Output the (x, y) coordinate of the center of the cell containing the given text.  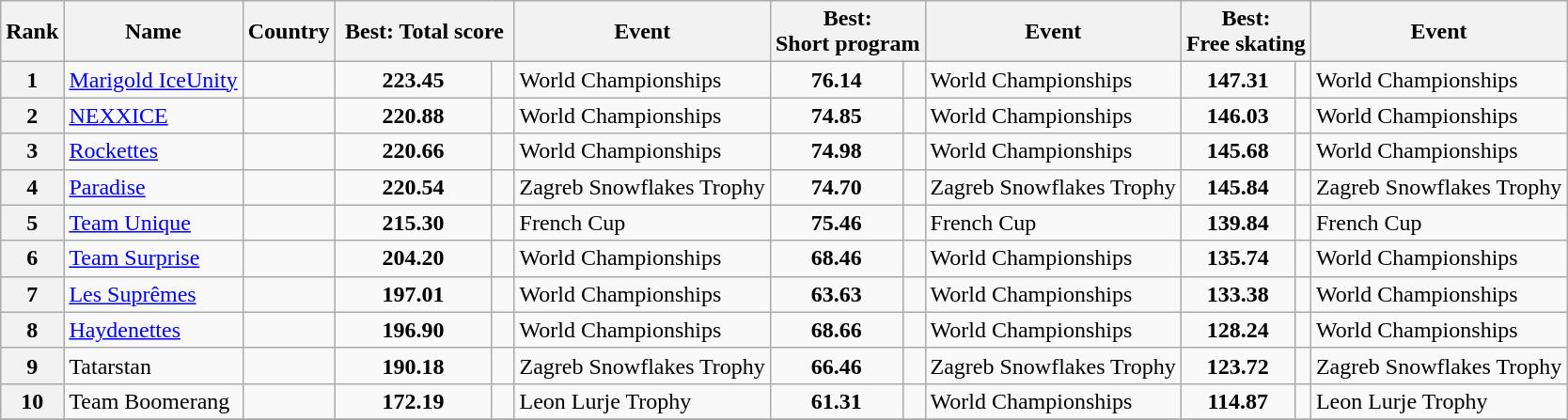
74.70 (837, 187)
Team Unique (153, 223)
123.72 (1237, 366)
Tatarstan (153, 366)
NEXXICE (153, 116)
Best: Total score (425, 32)
Best: Free skating (1246, 32)
223.45 (414, 80)
220.54 (414, 187)
204.20 (414, 258)
147.31 (1237, 80)
63.63 (837, 294)
3 (32, 151)
10 (32, 401)
139.84 (1237, 223)
Paradise (153, 187)
74.98 (837, 151)
Team Boomerang (153, 401)
146.03 (1237, 116)
172.19 (414, 401)
1 (32, 80)
133.38 (1237, 294)
9 (32, 366)
Marigold IceUnity (153, 80)
114.87 (1237, 401)
Rockettes (153, 151)
75.46 (837, 223)
76.14 (837, 80)
135.74 (1237, 258)
196.90 (414, 330)
61.31 (837, 401)
215.30 (414, 223)
5 (32, 223)
190.18 (414, 366)
145.68 (1237, 151)
7 (32, 294)
220.88 (414, 116)
220.66 (414, 151)
Haydenettes (153, 330)
Best: Short program (848, 32)
66.46 (837, 366)
Rank (32, 32)
Country (289, 32)
145.84 (1237, 187)
68.66 (837, 330)
197.01 (414, 294)
2 (32, 116)
8 (32, 330)
6 (32, 258)
Team Surprise (153, 258)
4 (32, 187)
68.46 (837, 258)
74.85 (837, 116)
Les Suprêmes (153, 294)
128.24 (1237, 330)
Name (153, 32)
